Return [X, Y] of the center of cell containing provided text 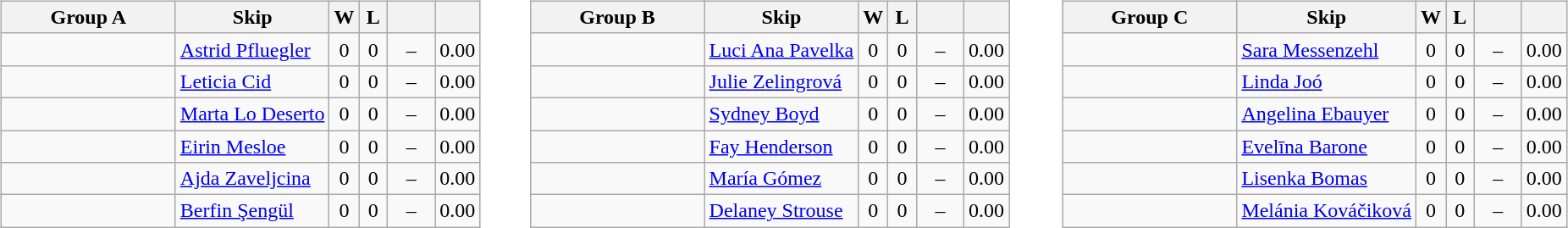
Eirin Mesloe [252, 147]
Group C [1150, 17]
Lisenka Bomas [1327, 179]
Angelina Ebauyer [1327, 114]
Leticia Cid [252, 81]
Sydney Boyd [781, 114]
Evelīna Barone [1327, 147]
Julie Zelingrová [781, 81]
Berfin Şengül [252, 211]
Group B [617, 17]
Marta Lo Deserto [252, 114]
Linda Joó [1327, 81]
Fay Henderson [781, 147]
Luci Ana Pavelka [781, 49]
María Gómez [781, 179]
Astrid Pfluegler [252, 49]
Ajda Zaveljcina [252, 179]
Sara Messenzehl [1327, 49]
Delaney Strouse [781, 211]
Group A [88, 17]
Melánia Kováčiková [1327, 211]
